Detect which cell encompasses the target text, then output its (X, Y) center coordinate. 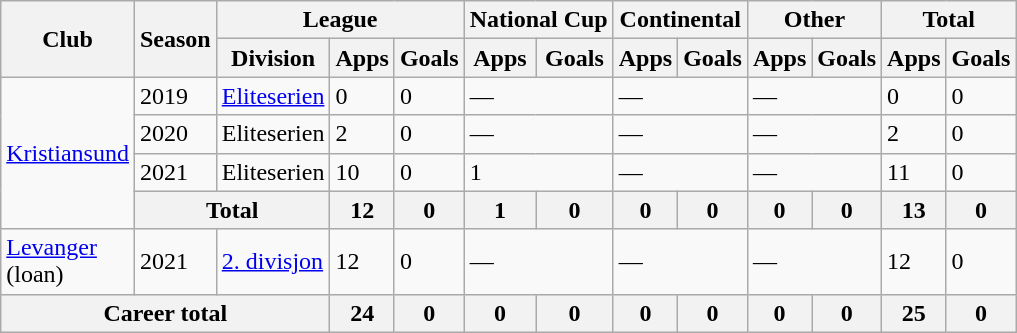
Levanger(loan) (68, 262)
Kristiansund (68, 153)
Other (814, 20)
2019 (175, 96)
25 (914, 313)
24 (362, 313)
Division (273, 58)
13 (914, 210)
2020 (175, 134)
Season (175, 39)
Continental (680, 20)
2. divisjon (273, 262)
League (340, 20)
10 (362, 172)
11 (914, 172)
Club (68, 39)
Career total (166, 313)
National Cup (538, 20)
